Provide the (X, Y) coordinate of the cell's center where the given text is located.  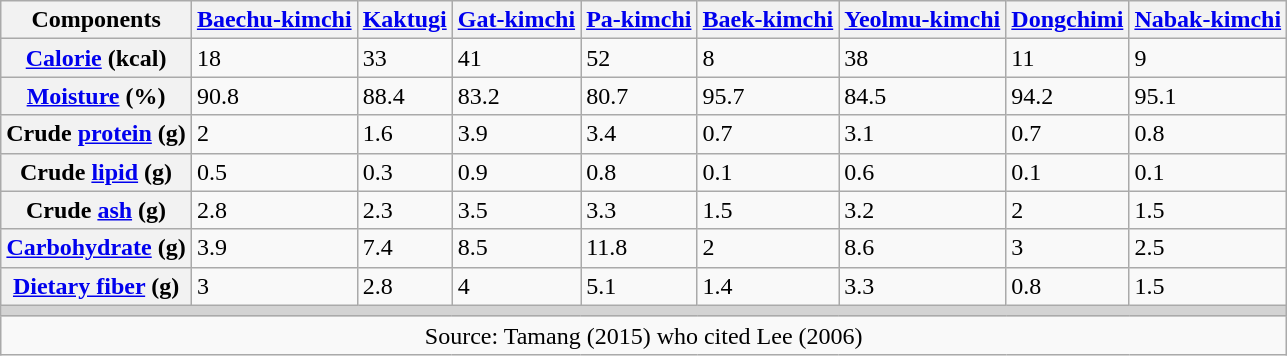
Gat-kimchi (516, 20)
Crude protein (g) (96, 134)
Kaktugi (404, 20)
8.6 (922, 248)
7.4 (404, 248)
41 (516, 58)
3.4 (639, 134)
11 (1068, 58)
Moisture (%) (96, 96)
88.4 (404, 96)
9 (1208, 58)
80.7 (639, 96)
Dietary fiber (g) (96, 286)
0.3 (404, 172)
Yeolmu-kimchi (922, 20)
5.1 (639, 286)
2.3 (404, 210)
Crude lipid (g) (96, 172)
94.2 (1068, 96)
1.6 (404, 134)
95.7 (768, 96)
8 (768, 58)
8.5 (516, 248)
Dongchimi (1068, 20)
38 (922, 58)
3.2 (922, 210)
Baechu-kimchi (274, 20)
Source: Tamang (2015) who cited Lee (2006) (644, 335)
84.5 (922, 96)
11.8 (639, 248)
3.5 (516, 210)
33 (404, 58)
Crude ash (g) (96, 210)
18 (274, 58)
0.6 (922, 172)
2.5 (1208, 248)
83.2 (516, 96)
Carbohydrate (g) (96, 248)
95.1 (1208, 96)
1.4 (768, 286)
Nabak-kimchi (1208, 20)
Baek-kimchi (768, 20)
Components (96, 20)
90.8 (274, 96)
0.9 (516, 172)
52 (639, 58)
4 (516, 286)
Calorie (kcal) (96, 58)
Pa-kimchi (639, 20)
0.5 (274, 172)
3.1 (922, 134)
